Find where the given text appears and provide that cell's center as (X, Y) coordinate. 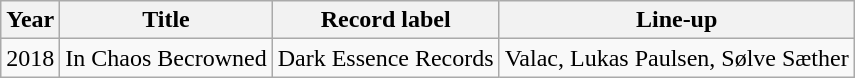
Dark Essence Records (386, 58)
2018 (30, 58)
Year (30, 20)
Record label (386, 20)
Title (166, 20)
Line-up (676, 20)
Valac, Lukas Paulsen, Sølve Sæther (676, 58)
In Chaos Becrowned (166, 58)
